Provide the [X, Y] coordinate of the cell's center where the given text is located.  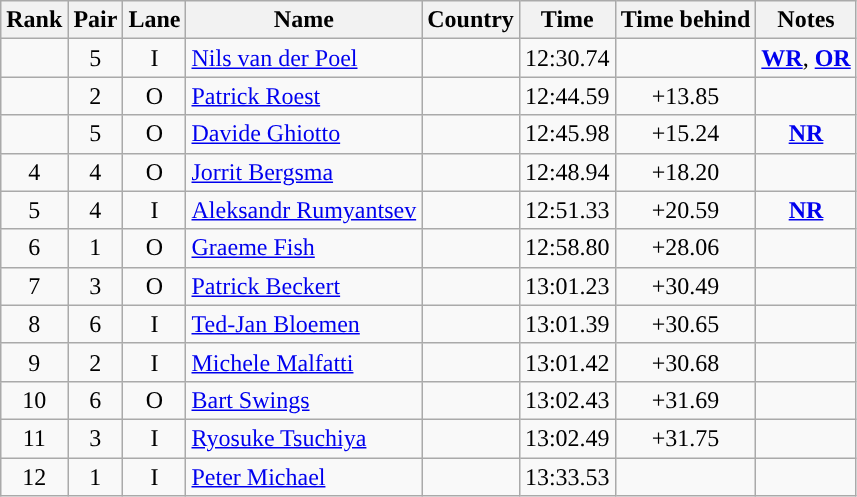
+18.20 [686, 172]
12:51.33 [567, 210]
13:01.23 [567, 286]
+13.85 [686, 96]
Patrick Beckert [304, 286]
Bart Swings [304, 400]
Country [471, 20]
Davide Ghiotto [304, 134]
Ted-Jan Bloemen [304, 324]
Peter Michael [304, 477]
Time behind [686, 20]
Aleksandr Rumyantsev [304, 210]
Pair [96, 20]
Ryosuke Tsuchiya [304, 438]
12 [34, 477]
Time [567, 20]
Jorrit Bergsma [304, 172]
Graeme Fish [304, 248]
10 [34, 400]
Michele Malfatti [304, 362]
12:44.59 [567, 96]
8 [34, 324]
7 [34, 286]
+31.75 [686, 438]
Name [304, 20]
12:58.80 [567, 248]
+30.49 [686, 286]
+28.06 [686, 248]
12:45.98 [567, 134]
13:33.53 [567, 477]
+20.59 [686, 210]
Rank [34, 20]
12:48.94 [567, 172]
+30.68 [686, 362]
13:02.49 [567, 438]
13:02.43 [567, 400]
+15.24 [686, 134]
11 [34, 438]
WR, OR [806, 58]
Lane [154, 20]
12:30.74 [567, 58]
Notes [806, 20]
Nils van der Poel [304, 58]
13:01.39 [567, 324]
+31.69 [686, 400]
Patrick Roest [304, 96]
13:01.42 [567, 362]
+30.65 [686, 324]
9 [34, 362]
